Capture the cell that displays the provided text and extract its [x, y] central coordinate. 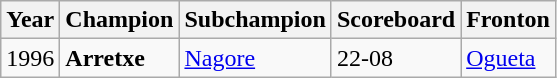
Fronton [508, 20]
Subchampion [255, 20]
22-08 [396, 58]
Ogueta [508, 58]
1996 [30, 58]
Scoreboard [396, 20]
Year [30, 20]
Arretxe [120, 58]
Nagore [255, 58]
Champion [120, 20]
